Extract the [x, y] coordinate from the center of the cell holding the provided text.  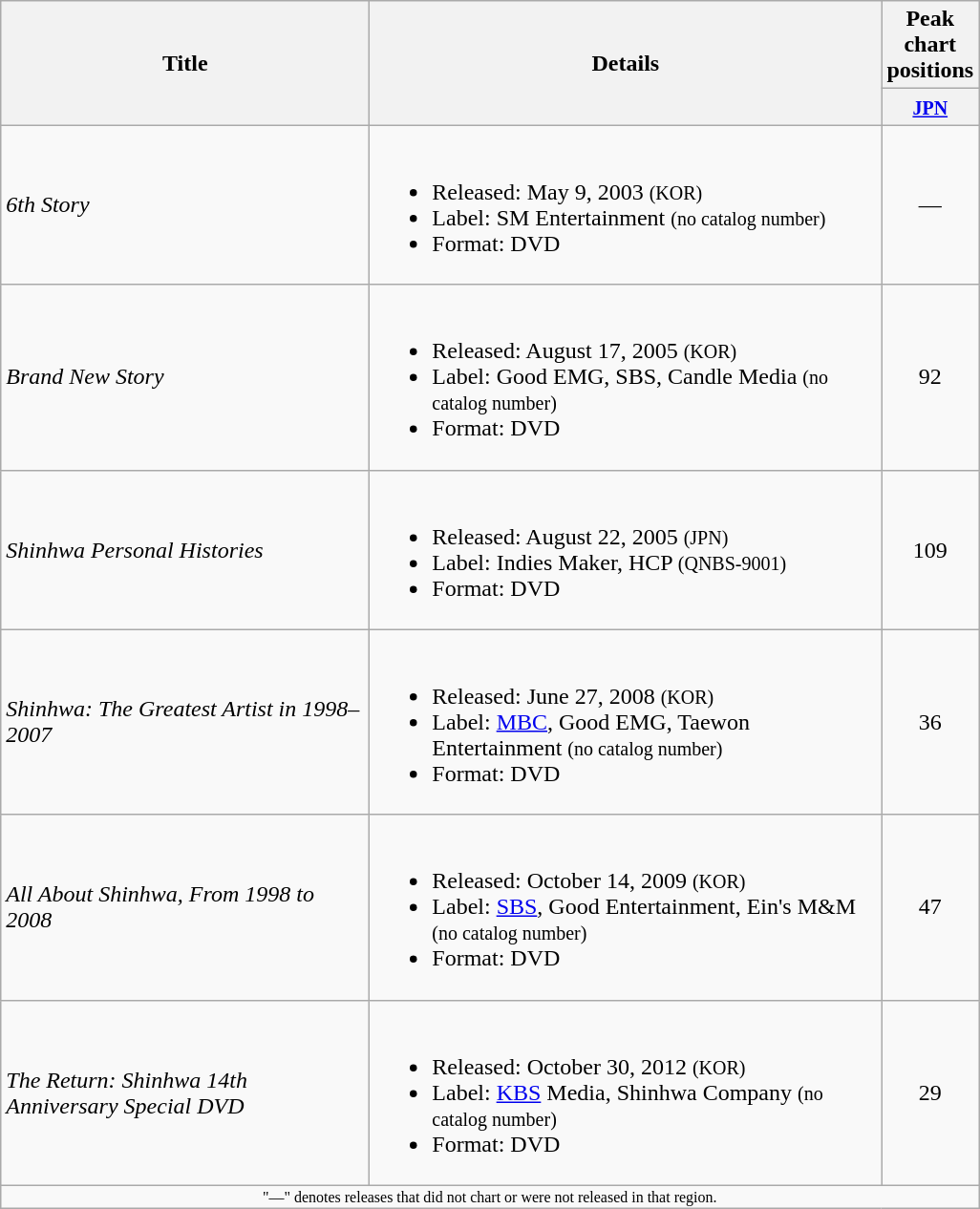
"—" denotes releases that did not chart or were not released in that region. [490, 1197]
6th Story [185, 204]
36 [930, 722]
Released: October 14, 2009 (KOR)Label: SBS, Good Entertainment, Ein's M&M (no catalog number)Format: DVD [626, 907]
JPN [930, 107]
— [930, 204]
Released: May 9, 2003 (KOR)Label: SM Entertainment (no catalog number)Format: DVD [626, 204]
Peak chartpositions [930, 45]
Title [185, 63]
47 [930, 907]
All About Shinhwa, From 1998 to 2008 [185, 907]
Shinhwa Personal Histories [185, 550]
Brand New Story [185, 377]
Released: October 30, 2012 (KOR)Label: KBS Media, Shinhwa Company (no catalog number)Format: DVD [626, 1092]
Shinhwa: The Greatest Artist in 1998–2007 [185, 722]
The Return: Shinhwa 14th Anniversary Special DVD [185, 1092]
92 [930, 377]
Released: August 22, 2005 (JPN)Label: Indies Maker, HCP (QNBS-9001)Format: DVD [626, 550]
Details [626, 63]
109 [930, 550]
Released: August 17, 2005 (KOR)Label: Good EMG, SBS, Candle Media (no catalog number)Format: DVD [626, 377]
Released: June 27, 2008 (KOR)Label: MBC, Good EMG, Taewon Entertainment (no catalog number)Format: DVD [626, 722]
29 [930, 1092]
